Locate the cell with the specified text and output its (X, Y) center coordinate. 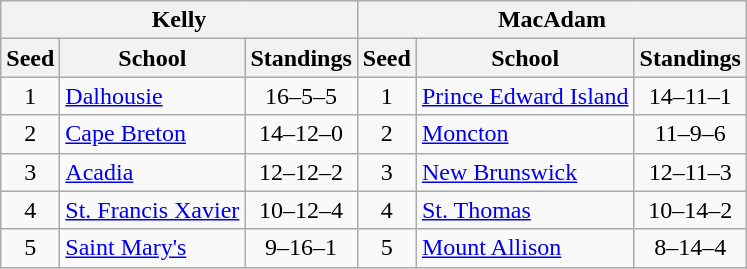
Kelly (180, 20)
New Brunswick (525, 172)
12–11–3 (690, 172)
11–9–6 (690, 134)
Saint Mary's (152, 248)
St. Francis Xavier (152, 210)
12–12–2 (301, 172)
14–11–1 (690, 96)
16–5–5 (301, 96)
14–12–0 (301, 134)
8–14–4 (690, 248)
10–12–4 (301, 210)
St. Thomas (525, 210)
Mount Allison (525, 248)
9–16–1 (301, 248)
Moncton (525, 134)
10–14–2 (690, 210)
Cape Breton (152, 134)
MacAdam (552, 20)
Prince Edward Island (525, 96)
Dalhousie (152, 96)
Acadia (152, 172)
